For the text-containing cell, return its midpoint in [x, y] coordinate format. 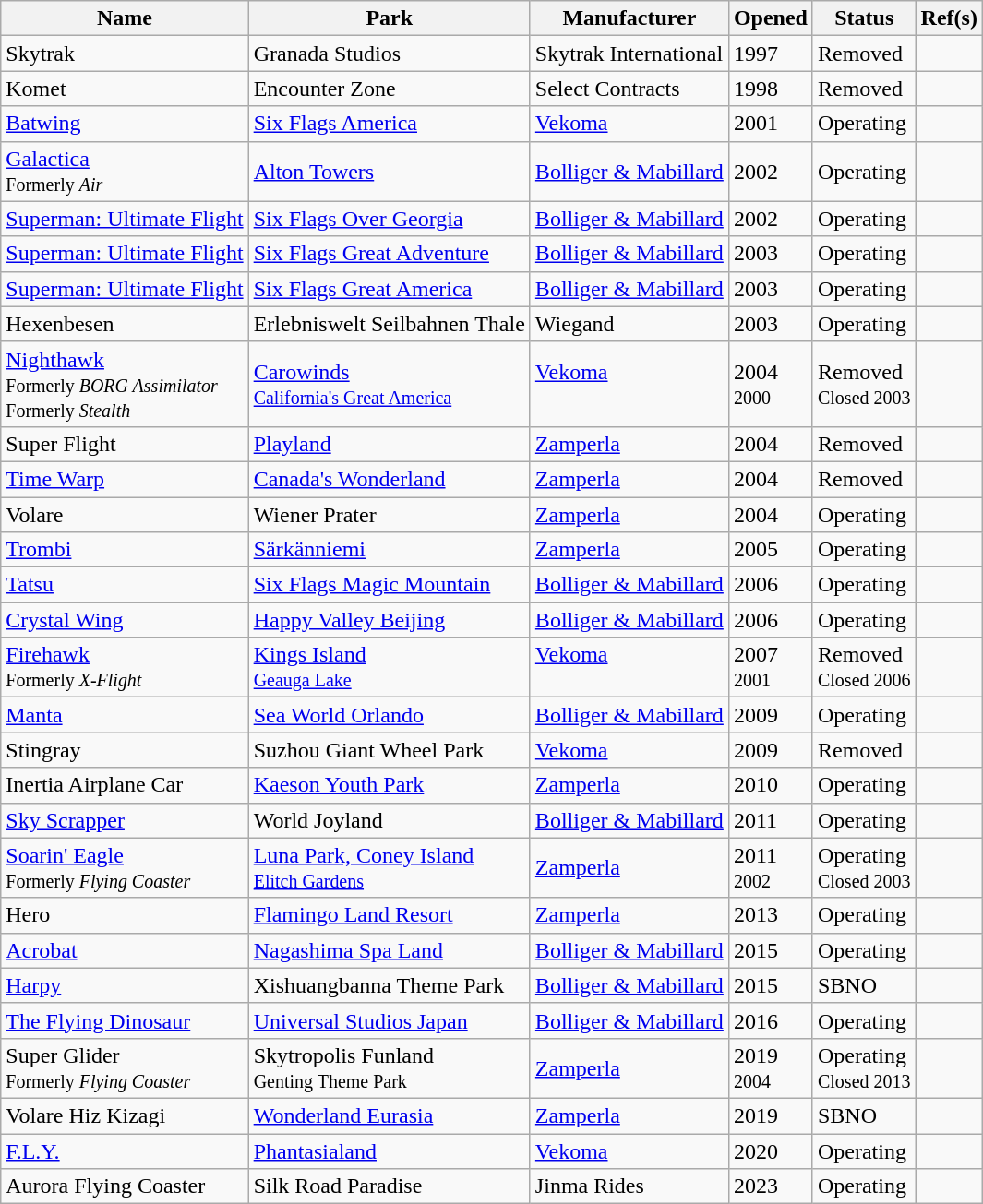
1997 [770, 54]
Jinma Rides [629, 1186]
Canada's Wonderland [390, 479]
Crystal Wing [125, 620]
Batwing [125, 124]
OperatingClosed 2003 [864, 867]
NighthawkFormerly BORG AssimilatorFormerly Stealth [125, 384]
Trombi [125, 550]
Wonderland Eurasia [390, 1115]
Phantasialand [390, 1150]
Manufacturer [629, 18]
GalacticaFormerly Air [125, 172]
20192004 [770, 1068]
The Flying Dinosaur [125, 1020]
Hero [125, 915]
Stingray [125, 750]
Inertia Airplane Car [125, 785]
Skytrak [125, 54]
Six Flags Magic Mountain [390, 585]
20042000 [770, 384]
RemovedClosed 2003 [864, 384]
Nagashima Spa Land [390, 950]
Happy Valley Beijing [390, 620]
Komet [125, 89]
Sea World Orlando [390, 715]
20072001 [770, 668]
2005 [770, 550]
2016 [770, 1020]
Kings IslandGeauga Lake [390, 668]
Acrobat [125, 950]
Hexenbesen [125, 324]
Alton Towers [390, 172]
Ref(s) [949, 18]
Kaeson Youth Park [390, 785]
Suzhou Giant Wheel Park [390, 750]
20112002 [770, 867]
2010 [770, 785]
Removed Closed 2006 [864, 668]
Aurora Flying Coaster [125, 1186]
F.L.Y. [125, 1150]
Granada Studios [390, 54]
Tatsu [125, 585]
Six Flags Great Adventure [390, 254]
CarowindsCalifornia's Great America [390, 384]
Time Warp [125, 479]
Name [125, 18]
Six Flags Over Georgia [390, 219]
Flamingo Land Resort [390, 915]
Soarin' EagleFormerly Flying Coaster [125, 867]
Encounter Zone [390, 89]
2019 [770, 1115]
Status [864, 18]
Volare [125, 514]
Skytropolis FunlandGenting Theme Park [390, 1068]
Wiegand [629, 324]
World Joyland [390, 820]
Six Flags America [390, 124]
Opened [770, 18]
Volare Hiz Kizagi [125, 1115]
Super Flight [125, 444]
Universal Studios Japan [390, 1020]
1998 [770, 89]
FirehawkFormerly X-Flight [125, 668]
OperatingClosed 2013 [864, 1068]
Playland [390, 444]
Xishuangbanna Theme Park [390, 985]
Select Contracts [629, 89]
Erlebniswelt Seilbahnen Thale [390, 324]
Skytrak International [629, 54]
Sky Scrapper [125, 820]
Six Flags Great America [390, 289]
Manta [125, 715]
Park [390, 18]
2013 [770, 915]
2023 [770, 1186]
2020 [770, 1150]
2011 [770, 820]
Särkänniemi [390, 550]
Harpy [125, 985]
Super GliderFormerly Flying Coaster [125, 1068]
Luna Park, Coney Island Elitch Gardens [390, 867]
2001 [770, 124]
Silk Road Paradise [390, 1186]
Wiener Prater [390, 514]
